For the text-containing cell, return its midpoint in (x, y) coordinate format. 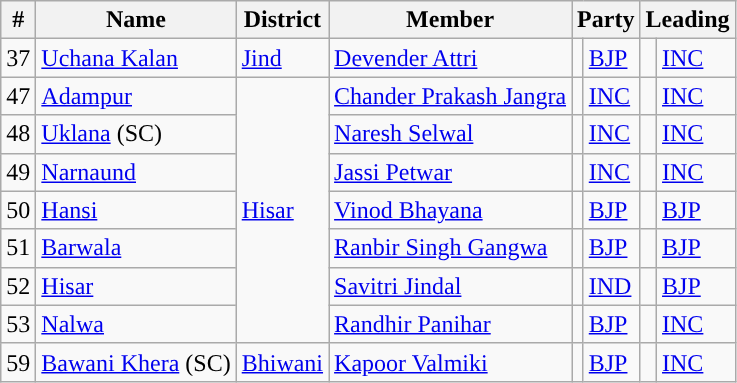
Member (450, 20)
Kapoor Valmiki (450, 362)
Barwala (136, 248)
Leading (688, 20)
# (18, 20)
51 (18, 248)
47 (18, 96)
49 (18, 172)
Adampur (136, 96)
Bhiwani (282, 362)
53 (18, 324)
IND (612, 286)
48 (18, 134)
Uklana (SC) (136, 134)
Uchana Kalan (136, 58)
Naresh Selwal (450, 134)
37 (18, 58)
Ranbir Singh Gangwa (450, 248)
Nalwa (136, 324)
District (282, 20)
52 (18, 286)
Randhir Panihar (450, 324)
Chander Prakash Jangra (450, 96)
Vinod Bhayana (450, 210)
Hansi (136, 210)
Devender Attri (450, 58)
Jassi Petwar (450, 172)
50 (18, 210)
Savitri Jindal (450, 286)
Name (136, 20)
Narnaund (136, 172)
Bawani Khera (SC) (136, 362)
Party (606, 20)
Jind (282, 58)
59 (18, 362)
